Search for the cell housing the specified text and yield its (x, y) center coordinate. 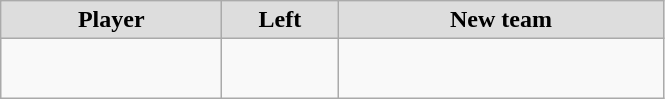
Left (280, 20)
New team (501, 20)
Player (112, 20)
